Return (x, y) of the center of cell containing provided text 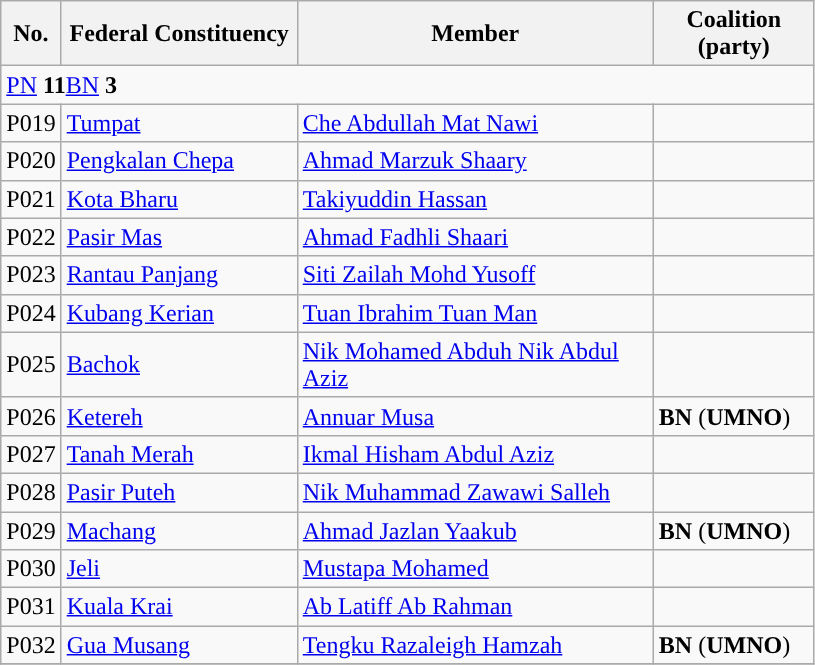
P020 (31, 161)
P030 (31, 569)
P021 (31, 199)
Pasir Mas (179, 237)
Takiyuddin Hassan (475, 199)
Kota Bharu (179, 199)
Member (475, 34)
P025 (31, 364)
Ab Latiff Ab Rahman (475, 607)
P022 (31, 237)
P023 (31, 275)
Tuan Ibrahim Tuan Man (475, 313)
Che Abdullah Mat Nawi (475, 123)
Ahmad Fadhli Shaari (475, 237)
Mustapa Mohamed (475, 569)
Tumpat (179, 123)
Siti Zailah Mohd Yusoff (475, 275)
Machang (179, 531)
Nik Muhammad Zawawi Salleh (475, 492)
P024 (31, 313)
Pasir Puteh (179, 492)
P031 (31, 607)
Jeli (179, 569)
Ketereh (179, 416)
Bachok (179, 364)
No. (31, 34)
P019 (31, 123)
Annuar Musa (475, 416)
P029 (31, 531)
Kuala Krai (179, 607)
P027 (31, 454)
Ahmad Marzuk Shaary (475, 161)
Federal Constituency (179, 34)
Ikmal Hisham Abdul Aziz (475, 454)
Gua Musang (179, 645)
Ahmad Jazlan Yaakub (475, 531)
P032 (31, 645)
Kubang Kerian (179, 313)
P026 (31, 416)
Rantau Panjang (179, 275)
Tengku Razaleigh Hamzah (475, 645)
P028 (31, 492)
Coalition (party) (734, 34)
Nik Mohamed Abduh Nik Abdul Aziz (475, 364)
Tanah Merah (179, 454)
PN 11BN 3 (408, 85)
Pengkalan Chepa (179, 161)
